Determine the [x, y] coordinate at the center of the cell enclosing the given text.  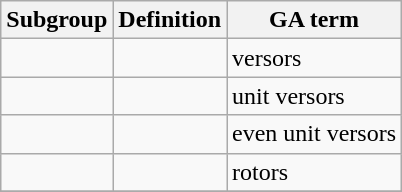
unit versors [314, 96]
Subgroup [57, 20]
Definition [170, 20]
even unit versors [314, 134]
GA term [314, 20]
rotors [314, 172]
versors [314, 58]
